Extract the (x, y) coordinate from the center of the cell holding the provided text.  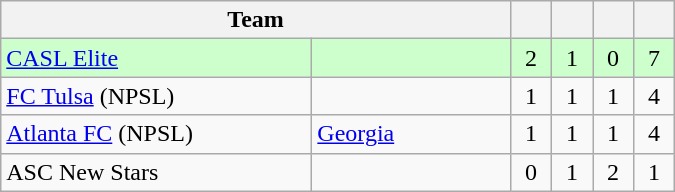
CASL Elite (156, 58)
7 (654, 58)
Georgia (412, 134)
Team (256, 20)
Atlanta FC (NPSL) (156, 134)
ASC New Stars (156, 172)
FC Tulsa (NPSL) (156, 96)
